Provide the [X, Y] coordinate of the cell's center where the given text is located.  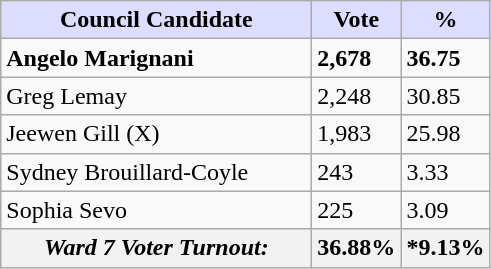
Ward 7 Voter Turnout: [156, 248]
Greg Lemay [156, 96]
36.88% [356, 248]
25.98 [446, 134]
Council Candidate [156, 20]
Angelo Marignani [156, 58]
*9.13% [446, 248]
225 [356, 210]
% [446, 20]
Sydney Brouillard-Coyle [156, 172]
243 [356, 172]
Jeewen Gill (X) [156, 134]
36.75 [446, 58]
30.85 [446, 96]
2,248 [356, 96]
3.09 [446, 210]
1,983 [356, 134]
Vote [356, 20]
Sophia Sevo [156, 210]
3.33 [446, 172]
2,678 [356, 58]
